Determine the [X, Y] coordinate at the center of the cell enclosing the given text.  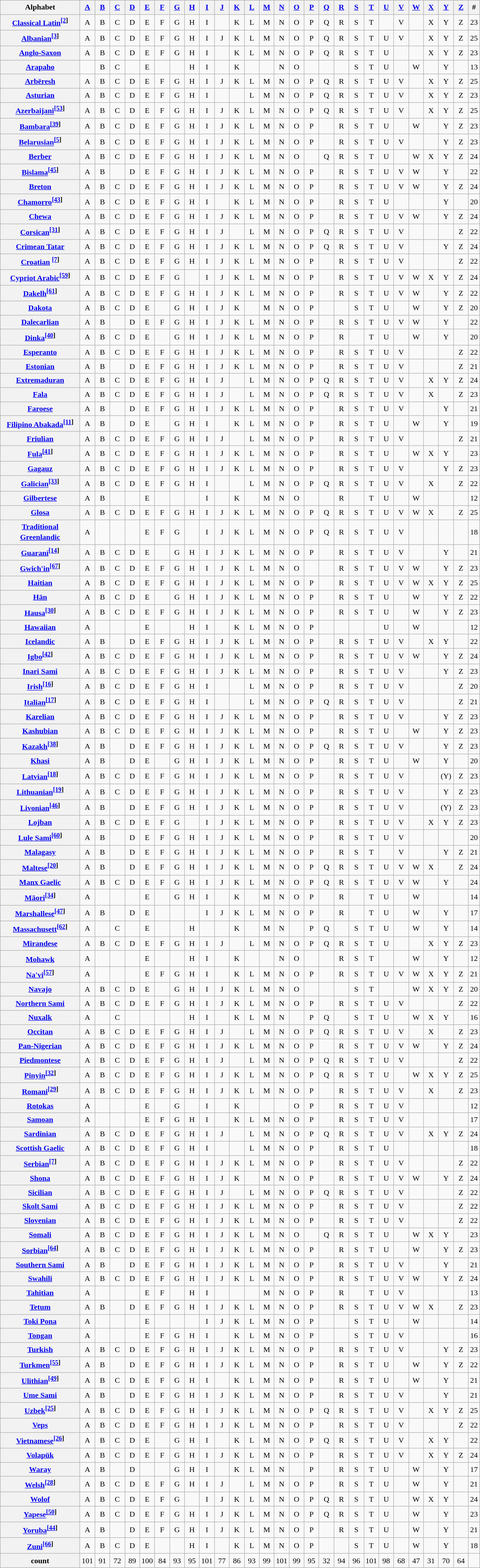
89 [132, 1561]
Romani[29] [40, 1091]
Alphabet [40, 8]
Māori[34] [40, 897]
Kazakh[38] [40, 746]
Skolt Sami [40, 1207]
Scottish Gaelic [40, 1148]
91 [102, 1561]
Bislama[45] [40, 172]
Latvian[18] [40, 776]
Italian[17] [40, 702]
Northern Sami [40, 1004]
Yoruba[44] [40, 1530]
# [474, 8]
Dalecarlian [40, 322]
72 [117, 1561]
Turkmen[55] [40, 1365]
Chamorro[43] [40, 202]
86 [237, 1561]
Toki Pona [40, 1322]
Albanian[3] [40, 38]
Fala [40, 395]
94 [342, 1561]
Somali [40, 1235]
Hawaiian [40, 627]
Lule Sami[60] [40, 837]
Sorbian[64] [40, 1250]
Sardinian [40, 1134]
Pinyin[32] [40, 1075]
Irish[16] [40, 686]
Galician[33] [40, 483]
Welsh[28] [40, 1484]
100 [147, 1561]
84 [162, 1561]
Mohawk [40, 959]
Hausa[30] [40, 612]
Corsican[31] [40, 232]
Arapaho [40, 67]
Serbian[7] [40, 1163]
Berber [40, 157]
Samoan [40, 1120]
47 [416, 1561]
Friulian [40, 438]
Vietnamese[26] [40, 1440]
Fula[41] [40, 454]
32 [326, 1561]
Shona [40, 1178]
Kashubian [40, 731]
Cypriot Arabic[59] [40, 277]
Marshallese[47] [40, 913]
98 [386, 1561]
Glosa [40, 513]
Estonian [40, 366]
count [40, 1561]
Haitian [40, 583]
Maltese[20] [40, 867]
Icelandic [40, 641]
Malagasy [40, 852]
64 [461, 1561]
Gagauz [40, 469]
Arbëresh [40, 81]
Rotokas [40, 1106]
Pan-Nigerian [40, 1046]
Tahitian [40, 1293]
Swahili [40, 1279]
19 [474, 424]
Mirandese [40, 943]
Nuxalk [40, 1018]
Navajo [40, 989]
Lithuanian[19] [40, 792]
Volapük [40, 1455]
77 [222, 1561]
Wolof [40, 1499]
Traditional Greenlandic [40, 532]
Sicilian [40, 1192]
Faroese [40, 409]
Occitan [40, 1032]
31 [431, 1561]
Tetum [40, 1307]
Yapese[50] [40, 1514]
Uzbek[25] [40, 1410]
Belarusian[5] [40, 142]
Manx Gaelic [40, 882]
Gilbertese [40, 499]
Khasi [40, 761]
Gwich'in[67] [40, 568]
Karelian [40, 717]
Anglo-Saxon [40, 53]
96 [356, 1561]
Na'vi[57] [40, 974]
Classical Latin[2] [40, 22]
Veps [40, 1426]
Dinka[40] [40, 337]
Massachusett[62] [40, 929]
Tongan [40, 1335]
68 [401, 1561]
Waray [40, 1469]
Esperanto [40, 352]
Asturian [40, 96]
Dakota [40, 308]
Piedmontese [40, 1060]
Filipino Abakada[11] [40, 424]
Croatian [7] [40, 262]
Chewa [40, 217]
Guaraní[14] [40, 553]
Turkish [40, 1349]
Bambara[39] [40, 126]
Azerbaijani[53] [40, 110]
Southern Sami [40, 1265]
Hän [40, 597]
Ume Sami [40, 1395]
Livonian[46] [40, 808]
70 [446, 1561]
Lojban [40, 822]
Dakelh[61] [40, 293]
Zuni[66] [40, 1546]
Extremaduran [40, 381]
Breton [40, 187]
Slovenian [40, 1221]
Ulithian[49] [40, 1381]
Crimean Tatar [40, 247]
Igbo[42] [40, 656]
Inari Sami [40, 671]
